Extract the (x, y) coordinate from the center of the cell holding the provided text.  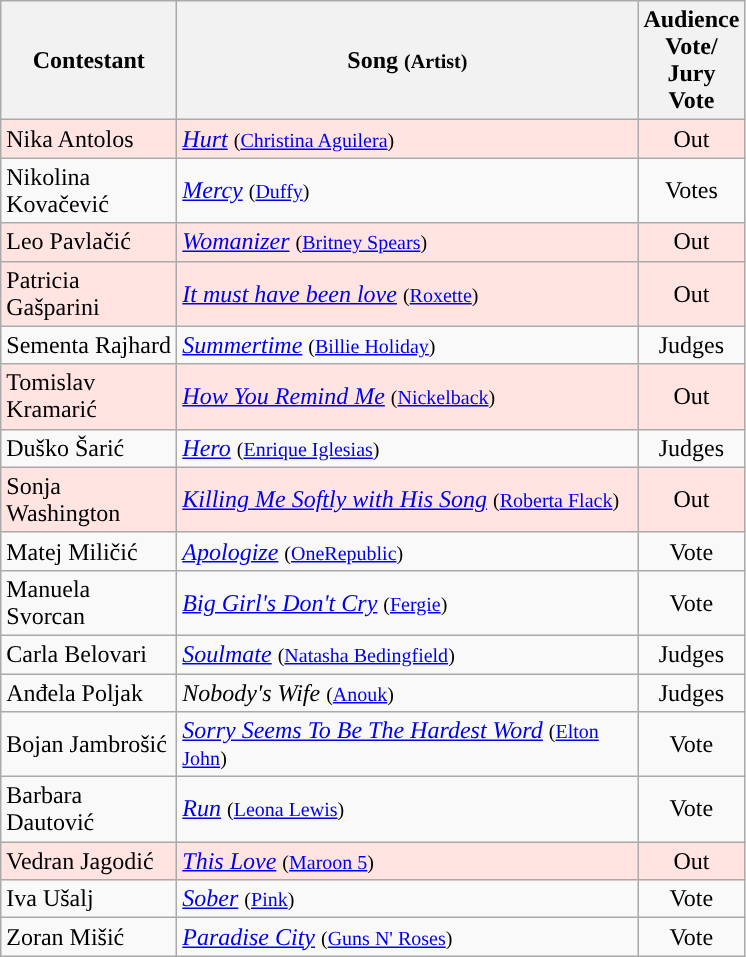
Contestant (89, 60)
Patricia Gašparini (89, 294)
Summertime (Billie Holiday) (408, 345)
Womanizer (Britney Spears) (408, 242)
It must have been love (Roxette) (408, 294)
Votes (692, 190)
Bojan Jambrošić (89, 744)
Sementa Rajhard (89, 345)
Nikolina Kovačević (89, 190)
Carla Belovari (89, 654)
Hurt (Christina Aguilera) (408, 139)
Matej Miličić (89, 551)
Manuela Svorcan (89, 602)
Sorry Seems To Be The Hardest Word (Elton John) (408, 744)
Killing Me Softly with His Song (Roberta Flack) (408, 500)
Run (Leona Lewis) (408, 810)
This Love (Maroon 5) (408, 861)
Soulmate (Natasha Bedingfield) (408, 654)
Nobody's Wife (Anouk) (408, 693)
Mercy (Duffy) (408, 190)
Audience Vote/Jury Vote (692, 60)
Barbara Dautović (89, 810)
Tomislav Kramarić (89, 396)
Apologize (OneRepublic) (408, 551)
How You Remind Me (Nickelback) (408, 396)
Hero (Enrique Iglesias) (408, 448)
Anđela Poljak (89, 693)
Duško Šarić (89, 448)
Sober (Pink) (408, 899)
Nika Antolos (89, 139)
Vedran Jagodić (89, 861)
Iva Ušalj (89, 899)
Zoran Mišić (89, 937)
Paradise City (Guns N' Roses) (408, 937)
Leo Pavlačić (89, 242)
Song (Artist) (408, 60)
Big Girl's Don't Cry (Fergie) (408, 602)
Sonja Washington (89, 500)
